Search for the cell housing the specified text and yield its (x, y) center coordinate. 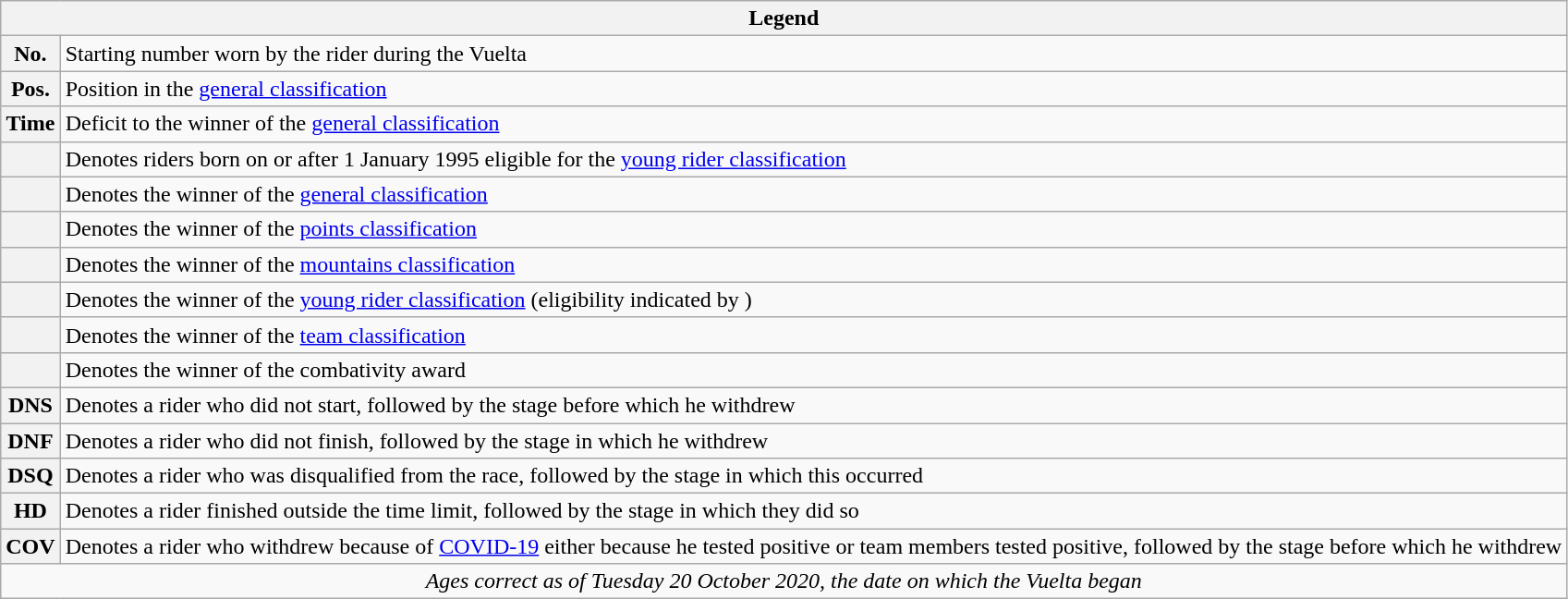
Position in the general classification (813, 89)
Denotes the winner of the points classification (813, 229)
Denotes riders born on or after 1 January 1995 eligible for the young rider classification (813, 159)
Denotes a rider who did not start, followed by the stage before which he withdrew (813, 405)
Denotes a rider who was disqualified from the race, followed by the stage in which this occurred (813, 476)
DNS (30, 405)
Ages correct as of Tuesday 20 October 2020, the date on which the Vuelta began (784, 581)
Denotes the winner of the team classification (813, 335)
Legend (784, 18)
Denotes a rider finished outside the time limit, followed by the stage in which they did so (813, 511)
No. (30, 54)
Starting number worn by the rider during the Vuelta (813, 54)
Pos. (30, 89)
HD (30, 511)
Denotes the winner of the combativity award (813, 370)
DSQ (30, 476)
DNF (30, 441)
COV (30, 546)
Denotes the winner of the general classification (813, 194)
Deficit to the winner of the general classification (813, 124)
Denotes a rider who did not finish, followed by the stage in which he withdrew (813, 441)
Denotes the winner of the young rider classification (eligibility indicated by ) (813, 299)
Time (30, 124)
Denotes the winner of the mountains classification (813, 264)
